Return the (x, y) coordinate for the center point of the cell that contains the specified text.  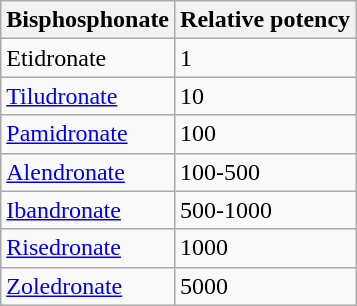
500-1000 (266, 210)
1000 (266, 248)
Bisphosphonate (88, 20)
100 (266, 134)
Risedronate (88, 248)
10 (266, 96)
Zoledronate (88, 286)
100-500 (266, 172)
5000 (266, 286)
Relative potency (266, 20)
Pamidronate (88, 134)
Ibandronate (88, 210)
1 (266, 58)
Tiludronate (88, 96)
Etidronate (88, 58)
Alendronate (88, 172)
